Output the (x, y) coordinate of the center of the cell containing the given text.  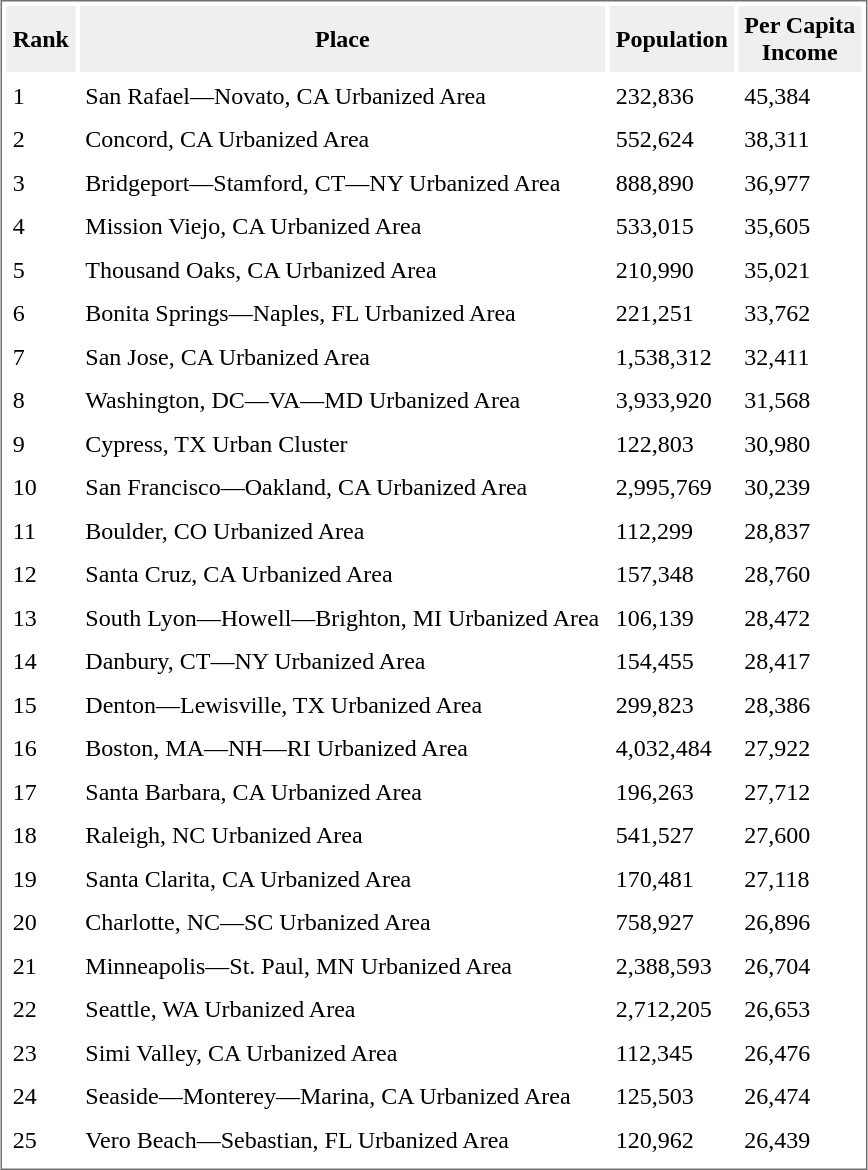
Charlotte, NC—SC Urbanized Area (342, 922)
28,417 (800, 662)
26,439 (800, 1140)
22 (41, 1010)
Seaside—Monterey—Marina, CA Urbanized Area (342, 1096)
9 (41, 444)
25 (41, 1140)
3 (41, 184)
31,568 (800, 400)
221,251 (672, 314)
1 (41, 96)
19 (41, 880)
120,962 (672, 1140)
Population (672, 39)
106,139 (672, 618)
18 (41, 836)
12 (41, 574)
16 (41, 748)
San Rafael—Novato, CA Urbanized Area (342, 96)
196,263 (672, 792)
Concord, CA Urbanized Area (342, 140)
35,605 (800, 226)
35,021 (800, 270)
Rank (41, 39)
10 (41, 488)
San Francisco—Oakland, CA Urbanized Area (342, 488)
Minneapolis—St. Paul, MN Urbanized Area (342, 966)
30,239 (800, 488)
27,118 (800, 880)
Santa Clarita, CA Urbanized Area (342, 880)
27,922 (800, 748)
112,345 (672, 1054)
Thousand Oaks, CA Urbanized Area (342, 270)
3,933,920 (672, 400)
2,388,593 (672, 966)
299,823 (672, 706)
Seattle, WA Urbanized Area (342, 1010)
13 (41, 618)
Cypress, TX Urban Cluster (342, 444)
20 (41, 922)
Denton—Lewisville, TX Urbanized Area (342, 706)
Simi Valley, CA Urbanized Area (342, 1054)
Santa Barbara, CA Urbanized Area (342, 792)
26,896 (800, 922)
4 (41, 226)
Danbury, CT—NY Urbanized Area (342, 662)
14 (41, 662)
533,015 (672, 226)
888,890 (672, 184)
36,977 (800, 184)
21 (41, 966)
South Lyon—Howell—Brighton, MI Urbanized Area (342, 618)
122,803 (672, 444)
28,837 (800, 532)
2 (41, 140)
Bridgeport—Stamford, CT—NY Urbanized Area (342, 184)
17 (41, 792)
210,990 (672, 270)
San Jose, CA Urbanized Area (342, 358)
Washington, DC—VA—MD Urbanized Area (342, 400)
38,311 (800, 140)
Place (342, 39)
30,980 (800, 444)
26,653 (800, 1010)
15 (41, 706)
2,712,205 (672, 1010)
4,032,484 (672, 748)
1,538,312 (672, 358)
26,704 (800, 966)
2,995,769 (672, 488)
32,411 (800, 358)
28,760 (800, 574)
33,762 (800, 314)
5 (41, 270)
125,503 (672, 1096)
26,476 (800, 1054)
Bonita Springs—Naples, FL Urbanized Area (342, 314)
Boston, MA—NH—RI Urbanized Area (342, 748)
232,836 (672, 96)
23 (41, 1054)
Mission Viejo, CA Urbanized Area (342, 226)
Santa Cruz, CA Urbanized Area (342, 574)
6 (41, 314)
28,472 (800, 618)
157,348 (672, 574)
27,712 (800, 792)
552,624 (672, 140)
24 (41, 1096)
8 (41, 400)
45,384 (800, 96)
Boulder, CO Urbanized Area (342, 532)
26,474 (800, 1096)
Vero Beach—Sebastian, FL Urbanized Area (342, 1140)
170,481 (672, 880)
7 (41, 358)
28,386 (800, 706)
27,600 (800, 836)
112,299 (672, 532)
Raleigh, NC Urbanized Area (342, 836)
11 (41, 532)
541,527 (672, 836)
154,455 (672, 662)
Per CapitaIncome (800, 39)
758,927 (672, 922)
